Scan for the cell matching the given text and deliver its (x, y) coordinate at center. 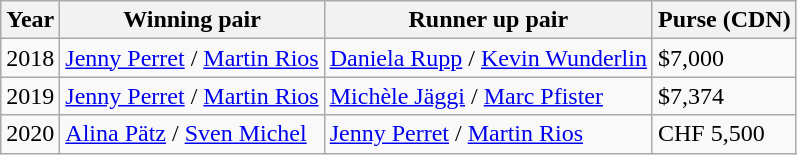
Daniela Rupp / Kevin Wunderlin (488, 58)
Michèle Jäggi / Marc Pfister (488, 96)
Year (30, 20)
2020 (30, 134)
CHF 5,500 (724, 134)
Purse (CDN) (724, 20)
Alina Pätz / Sven Michel (192, 134)
2019 (30, 96)
2018 (30, 58)
$7,374 (724, 96)
$7,000 (724, 58)
Runner up pair (488, 20)
Winning pair (192, 20)
